For the text-containing cell, return its midpoint in [x, y] coordinate format. 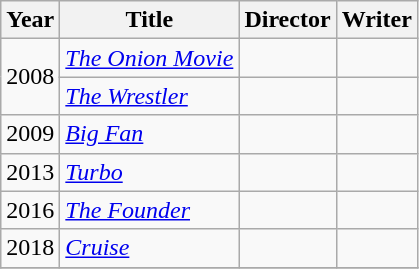
2018 [30, 248]
Big Fan [150, 134]
2013 [30, 172]
The Wrestler [150, 96]
Writer [376, 20]
2016 [30, 210]
The Founder [150, 210]
The Onion Movie [150, 58]
2009 [30, 134]
Cruise [150, 248]
Turbo [150, 172]
2008 [30, 77]
Year [30, 20]
Director [288, 20]
Title [150, 20]
